Capture the cell that displays the provided text and extract its [x, y] central coordinate. 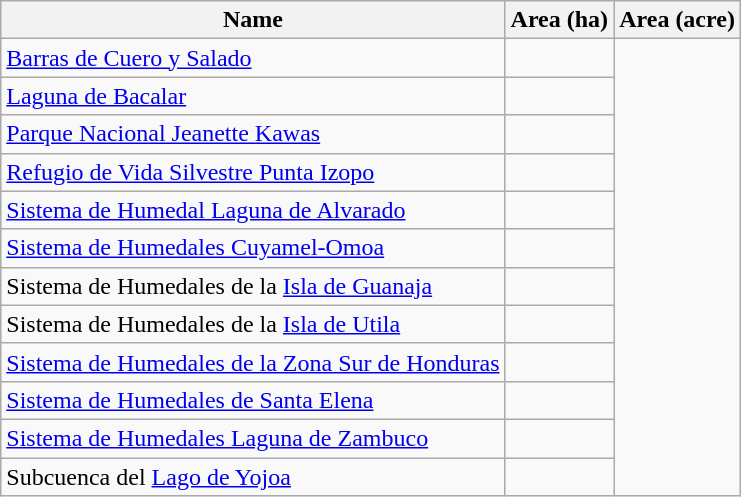
Subcuenca del Lago de Yojoa [253, 477]
Area (acre) [678, 20]
Laguna de Bacalar [253, 96]
Area (ha) [560, 20]
Parque Nacional Jeanette Kawas [253, 134]
Refugio de Vida Silvestre Punta Izopo [253, 172]
Sistema de Humedales Laguna de Zambuco [253, 438]
Sistema de Humedal Laguna de Alvarado [253, 210]
Sistema de Humedales de Santa Elena [253, 400]
Sistema de Humedales de la Zona Sur de Honduras [253, 362]
Sistema de Humedales Cuyamel-Omoa [253, 248]
Name [253, 20]
Sistema de Humedales de la Isla de Utila [253, 324]
Barras de Cuero y Salado [253, 58]
Sistema de Humedales de la Isla de Guanaja [253, 286]
